Locate the cell with the specified text and output its (x, y) center coordinate. 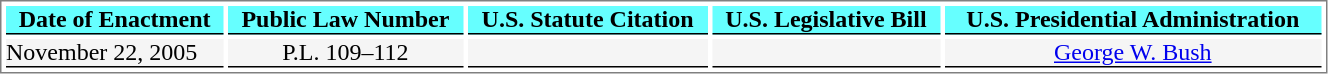
U.S. Statute Citation (588, 20)
Public Law Number (346, 20)
Date of Enactment (114, 20)
P.L. 109–112 (346, 53)
George W. Bush (1132, 53)
U.S. Presidential Administration (1132, 20)
November 22, 2005 (114, 53)
U.S. Legislative Bill (826, 20)
